Output the (x, y) coordinate of the center of the cell containing the given text.  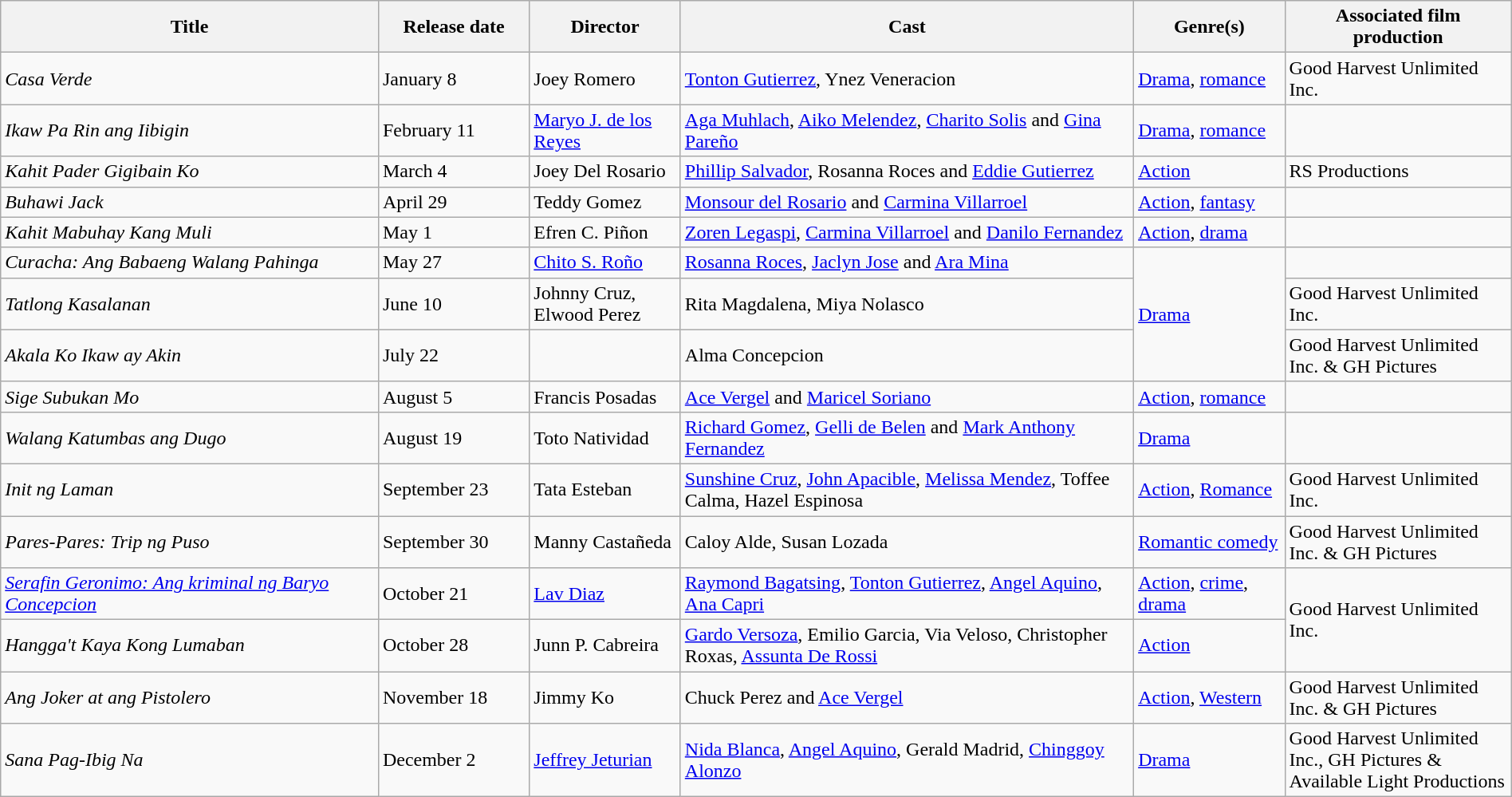
Alma Concepcion (907, 356)
July 22 (453, 356)
August 5 (453, 397)
Sunshine Cruz, John Apacible, Melissa Mendez, Toffee Calma, Hazel Espinosa (907, 490)
Genre(s) (1209, 27)
Monsour del Rosario and Carmina Villarroel (907, 202)
Action, Romance (1209, 490)
Action, crime, drama (1209, 594)
November 18 (453, 697)
Efren C. Piñon (604, 232)
Init ng Laman (190, 490)
September 30 (453, 541)
Kahit Pader Gigibain Ko (190, 172)
Chuck Perez and Ace Vergel (907, 697)
Caloy Alde, Susan Lozada (907, 541)
Manny Castañeda (604, 541)
Sana Pag-Ibig Na (190, 760)
December 2 (453, 760)
Ace Vergel and Maricel Soriano (907, 397)
Ikaw Pa Rin ang Iibigin (190, 131)
April 29 (453, 202)
Cast (907, 27)
Zoren Legaspi, Carmina Villarroel and Danilo Fernandez (907, 232)
Good Harvest Unlimited Inc., GH Pictures & Available Light Productions (1398, 760)
Action, romance (1209, 397)
Tata Esteban (604, 490)
Hangga't Kaya Kong Lumaban (190, 646)
Rosanna Roces, Jaclyn Jose and Ara Mina (907, 262)
February 11 (453, 131)
RS Productions (1398, 172)
January 8 (453, 78)
Junn P. Cabreira (604, 646)
October 28 (453, 646)
Action, Western (1209, 697)
Jimmy Ko (604, 697)
Serafin Geronimo: Ang kriminal ng Baryo Concepcion (190, 594)
Toto Natividad (604, 437)
October 21 (453, 594)
Walang Katumbas ang Dugo (190, 437)
Director (604, 27)
Francis Posadas (604, 397)
Jeffrey Jeturian (604, 760)
Nida Blanca, Angel Aquino, Gerald Madrid, Chinggoy Alonzo (907, 760)
March 4 (453, 172)
Ang Joker at ang Pistolero (190, 697)
Sige Subukan Mo (190, 397)
September 23 (453, 490)
Romantic comedy (1209, 541)
Pares-Pares: Trip ng Puso (190, 541)
Associated film production (1398, 27)
Richard Gomez, Gelli de Belen and Mark Anthony Fernandez (907, 437)
Aga Muhlach, Aiko Melendez, Charito Solis and Gina Pareño (907, 131)
Curacha: Ang Babaeng Walang Pahinga (190, 262)
Release date (453, 27)
Lav Diaz (604, 594)
Joey Del Rosario (604, 172)
August 19 (453, 437)
Tatlong Kasalanan (190, 303)
Title (190, 27)
Kahit Mabuhay Kang Muli (190, 232)
Joey Romero (604, 78)
Rita Magdalena, Miya Nolasco (907, 303)
June 10 (453, 303)
Chito S. Roño (604, 262)
Action, drama (1209, 232)
Tonton Gutierrez, Ynez Veneracion (907, 78)
Gardo Versoza, Emilio Garcia, Via Veloso, Christopher Roxas, Assunta De Rossi (907, 646)
Akala Ko Ikaw ay Akin (190, 356)
Teddy Gomez (604, 202)
Action, fantasy (1209, 202)
Buhawi Jack (190, 202)
Maryo J. de los Reyes (604, 131)
Casa Verde (190, 78)
May 27 (453, 262)
Johnny Cruz, Elwood Perez (604, 303)
Raymond Bagatsing, Tonton Gutierrez, Angel Aquino, Ana Capri (907, 594)
May 1 (453, 232)
Phillip Salvador, Rosanna Roces and Eddie Gutierrez (907, 172)
